Pinpoint the cell where the given text exists, returning its [x, y] midpoint coordinate. 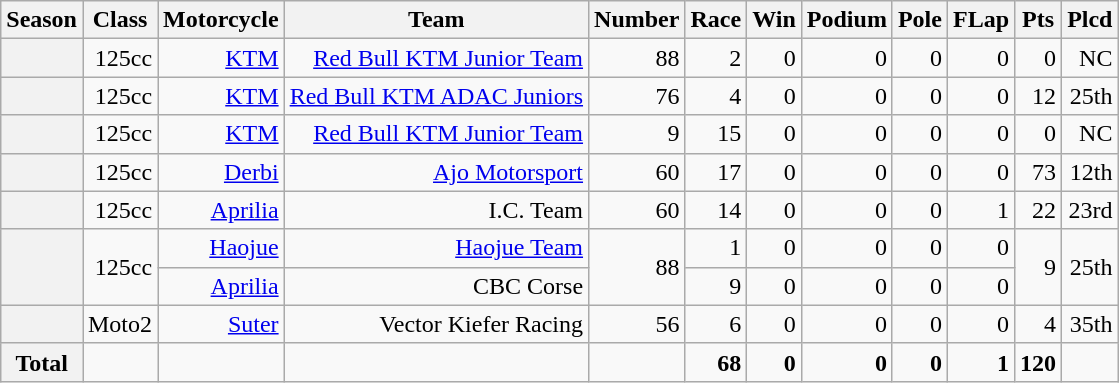
Plcd [1090, 20]
12th [1090, 172]
14 [716, 210]
23rd [1090, 210]
12 [1038, 96]
Season [42, 20]
56 [637, 324]
Team [436, 20]
Red Bull KTM ADAC Juniors [436, 96]
73 [1038, 172]
Race [716, 20]
Moto2 [120, 324]
22 [1038, 210]
15 [716, 134]
Total [42, 362]
Podium [846, 20]
Motorcycle [222, 20]
35th [1090, 324]
6 [716, 324]
FLap [980, 20]
68 [716, 362]
76 [637, 96]
CBC Corse [436, 286]
Derbi [222, 172]
Class [120, 20]
Pole [920, 20]
Ajo Motorsport [436, 172]
Suter [222, 324]
Haojue [222, 248]
Haojue Team [436, 248]
I.C. Team [436, 210]
Pts [1038, 20]
17 [716, 172]
2 [716, 58]
Number [637, 20]
Vector Kiefer Racing [436, 324]
Win [774, 20]
120 [1038, 362]
